Locate the cell with the specified text and output its [x, y] center coordinate. 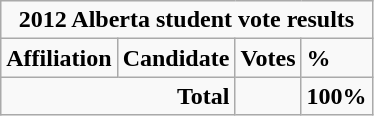
100% [336, 96]
Affiliation [59, 58]
2012 Alberta student vote results [186, 20]
Candidate [176, 58]
% [336, 58]
Votes [268, 58]
Total [118, 96]
